Determine the (x, y) coordinate at the center of the cell enclosing the given text.  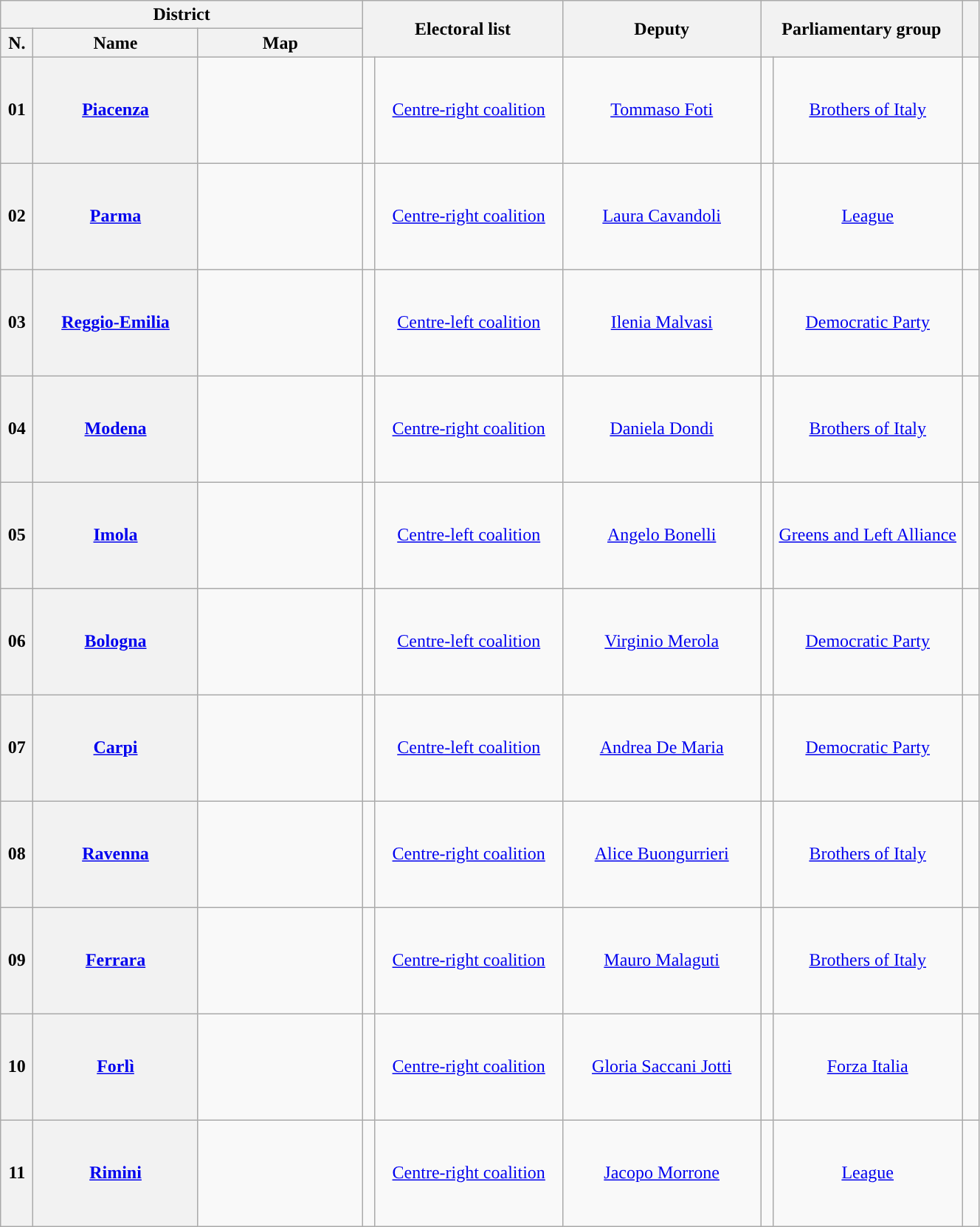
Greens and Left Alliance (868, 535)
N. (17, 43)
Name (115, 43)
05 (17, 535)
Ilenia Malvasi (662, 323)
09 (17, 960)
Reggio-Emilia (115, 323)
Ravenna (115, 854)
Mauro Malaguti (662, 960)
Parliamentary group (862, 29)
Andrea De Maria (662, 748)
Deputy (662, 29)
10 (17, 1067)
03 (17, 323)
Rimini (115, 1173)
Forlì (115, 1067)
Carpi (115, 748)
Modena (115, 429)
Imola (115, 535)
02 (17, 216)
04 (17, 429)
Parma (115, 216)
01 (17, 110)
Bologna (115, 642)
Daniela Dondi (662, 429)
Piacenza (115, 110)
Ferrara (115, 960)
Alice Buongurrieri (662, 854)
Electoral list (462, 29)
06 (17, 642)
Gloria Saccani Jotti (662, 1067)
Jacopo Morrone (662, 1173)
11 (17, 1173)
07 (17, 748)
Tommaso Foti (662, 110)
Forza Italia (868, 1067)
Map (280, 43)
District (182, 15)
08 (17, 854)
Angelo Bonelli (662, 535)
Laura Cavandoli (662, 216)
Virginio Merola (662, 642)
